Pinpoint the cell where the given text exists, returning its [x, y] midpoint coordinate. 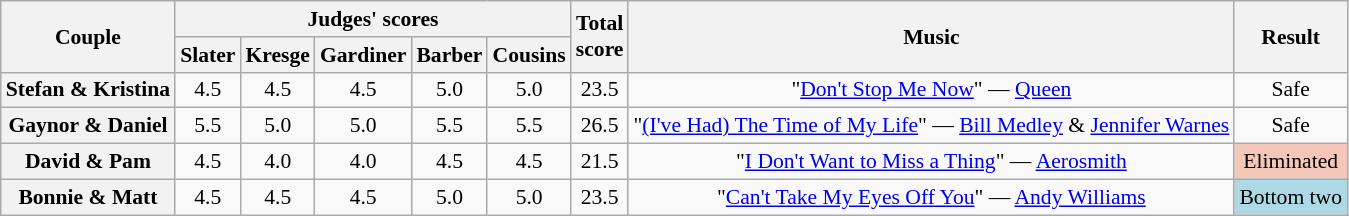
"I Don't Want to Miss a Thing" — Aerosmith [931, 162]
26.5 [600, 126]
Totalscore [600, 36]
David & Pam [88, 162]
Gardiner [363, 55]
"Don't Stop Me Now" — Queen [931, 90]
Kresge [277, 55]
21.5 [600, 162]
Barber [449, 55]
Judges' scores [373, 19]
Result [1290, 36]
Bonnie & Matt [88, 197]
Gaynor & Daniel [88, 126]
Cousins [528, 55]
"Can't Take My Eyes Off You" — Andy Williams [931, 197]
"(I've Had) The Time of My Life" — Bill Medley & Jennifer Warnes [931, 126]
Slater [208, 55]
Bottom two [1290, 197]
Eliminated [1290, 162]
Music [931, 36]
Stefan & Kristina [88, 90]
Couple [88, 36]
